From the cell containing the given text, extract its center point as (x, y) coordinate. 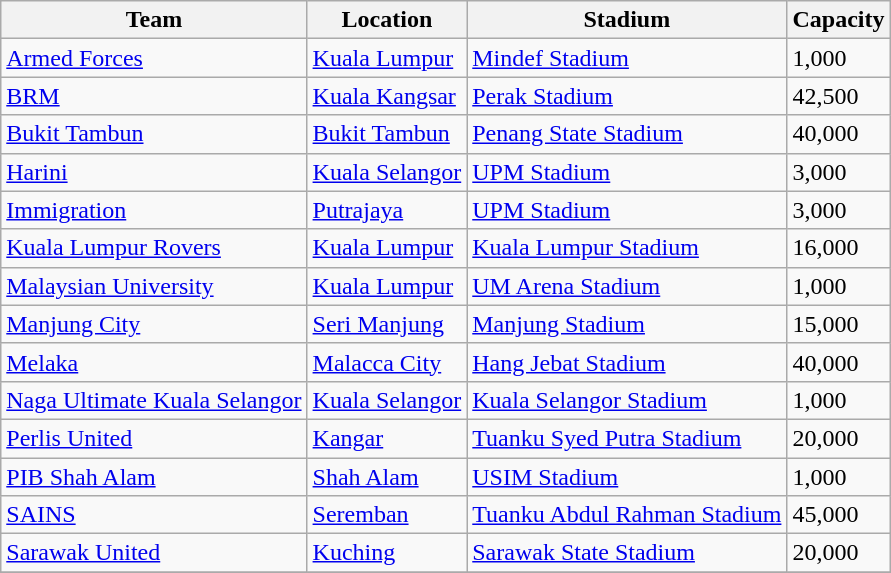
15,000 (838, 324)
Manjung Stadium (627, 324)
Melaka (154, 362)
Manjung City (154, 324)
Kuala Lumpur Rovers (154, 248)
Mindef Stadium (627, 58)
Shah Alam (387, 477)
Putrajaya (387, 210)
Armed Forces (154, 58)
Team (154, 20)
PIB Shah Alam (154, 477)
Malaysian University (154, 286)
Seri Manjung (387, 324)
Perak Stadium (627, 96)
Kuala Lumpur Stadium (627, 248)
Penang State Stadium (627, 134)
Immigration (154, 210)
Seremban (387, 515)
Harini (154, 172)
Perlis United (154, 438)
45,000 (838, 515)
Tuanku Syed Putra Stadium (627, 438)
Malacca City (387, 362)
Hang Jebat Stadium (627, 362)
UM Arena Stadium (627, 286)
42,500 (838, 96)
Tuanku Abdul Rahman Stadium (627, 515)
SAINS (154, 515)
USIM Stadium (627, 477)
Kangar (387, 438)
Location (387, 20)
Kuching (387, 553)
16,000 (838, 248)
Sarawak United (154, 553)
Naga Ultimate Kuala Selangor (154, 400)
BRM (154, 96)
Sarawak State Stadium (627, 553)
Stadium (627, 20)
Kuala Selangor Stadium (627, 400)
Kuala Kangsar (387, 96)
Capacity (838, 20)
